Output the [x, y] coordinate of the center of the cell containing the given text.  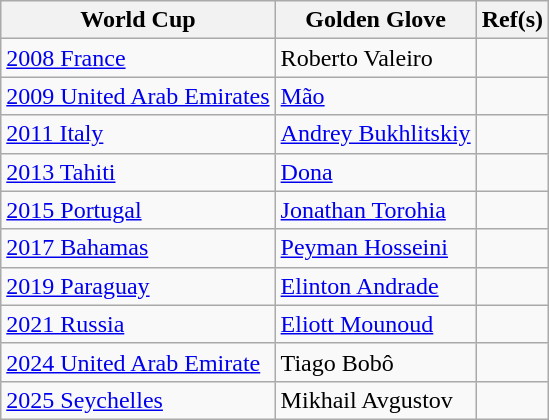
2008 France [138, 58]
Andrey Bukhlitskiy [376, 134]
2015 Portugal [138, 210]
Tiago Bobô [376, 362]
Eliott Mounoud [376, 324]
2021 Russia [138, 324]
2011 Italy [138, 134]
2019 Paraguay [138, 286]
Mão [376, 96]
2025 Seychelles [138, 400]
2017 Bahamas [138, 248]
2024 United Arab Emirate [138, 362]
Elinton Andrade [376, 286]
Jonathan Torohia [376, 210]
Mikhail Avgustov [376, 400]
Roberto Valeiro [376, 58]
Dona [376, 172]
Golden Glove [376, 20]
2013 Tahiti [138, 172]
2009 United Arab Emirates [138, 96]
World Cup [138, 20]
Ref(s) [512, 20]
Peyman Hosseini [376, 248]
